Pinpoint the cell where the given text exists, returning its (X, Y) midpoint coordinate. 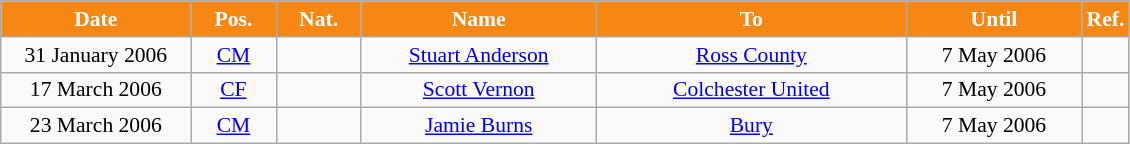
Jamie Burns (478, 126)
Colchester United (751, 90)
Until (994, 19)
Nat. (318, 19)
Date (96, 19)
CF (234, 90)
Pos. (234, 19)
Bury (751, 126)
23 March 2006 (96, 126)
Scott Vernon (478, 90)
17 March 2006 (96, 90)
Stuart Anderson (478, 55)
31 January 2006 (96, 55)
Name (478, 19)
Ross County (751, 55)
To (751, 19)
Ref. (1106, 19)
